Search for the cell housing the specified text and yield its (X, Y) center coordinate. 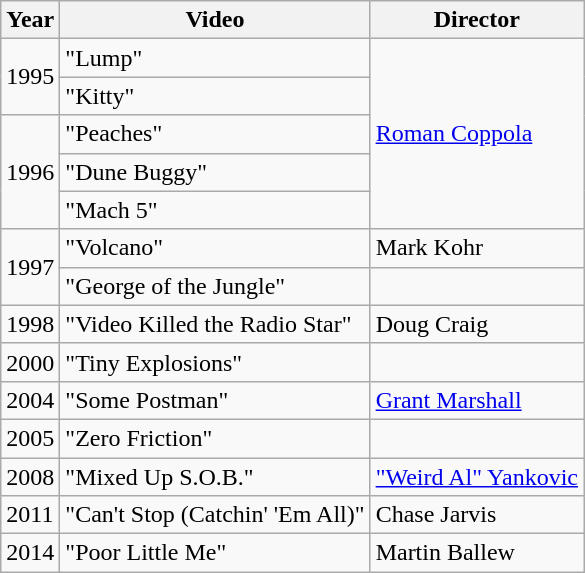
Grant Marshall (476, 400)
"Video Killed the Radio Star" (215, 324)
1995 (30, 77)
Chase Jarvis (476, 515)
2005 (30, 438)
"Lump" (215, 58)
"Zero Friction" (215, 438)
1998 (30, 324)
"Some Postman" (215, 400)
"Can't Stop (Catchin' 'Em All)" (215, 515)
"Mixed Up S.O.B." (215, 477)
Mark Kohr (476, 248)
"Poor Little Me" (215, 553)
2011 (30, 515)
"Peaches" (215, 134)
"Kitty" (215, 96)
"Weird Al" Yankovic (476, 477)
Doug Craig (476, 324)
1997 (30, 267)
2008 (30, 477)
Roman Coppola (476, 134)
"Volcano" (215, 248)
1996 (30, 172)
"Mach 5" (215, 210)
"Tiny Explosions" (215, 362)
2014 (30, 553)
"George of the Jungle" (215, 286)
2004 (30, 400)
Martin Ballew (476, 553)
Year (30, 20)
Video (215, 20)
2000 (30, 362)
Director (476, 20)
"Dune Buggy" (215, 172)
